Scan for the cell matching the given text and deliver its [X, Y] coordinate at center. 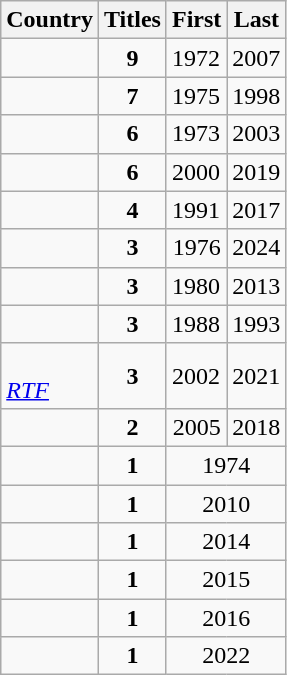
2024 [256, 248]
2017 [256, 210]
2000 [196, 172]
2010 [226, 503]
2015 [226, 580]
2007 [256, 58]
2002 [196, 376]
2022 [226, 656]
7 [132, 96]
1976 [196, 248]
First [196, 20]
1988 [196, 324]
2019 [256, 172]
4 [132, 210]
1975 [196, 96]
2003 [256, 134]
RTF [50, 376]
1974 [226, 465]
2016 [226, 618]
1972 [196, 58]
2014 [226, 542]
9 [132, 58]
Last [256, 20]
Country [50, 20]
1993 [256, 324]
2 [132, 427]
Titles [132, 20]
1980 [196, 286]
2018 [256, 427]
2021 [256, 376]
2013 [256, 286]
1973 [196, 134]
1998 [256, 96]
1991 [196, 210]
2005 [196, 427]
